Detect which cell encompasses the target text, then output its [x, y] center coordinate. 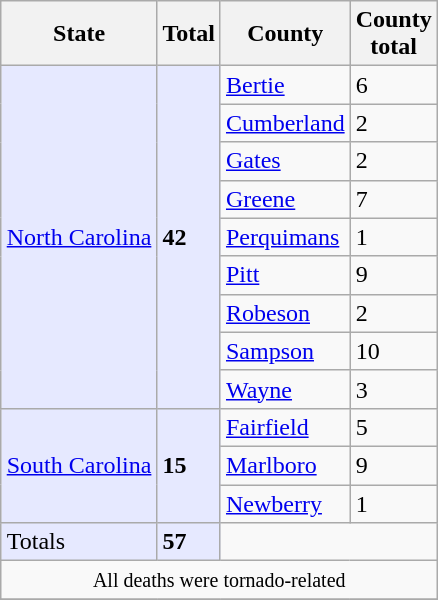
Bertie [285, 85]
County [285, 34]
Totals [79, 542]
15 [189, 465]
North Carolina [79, 238]
10 [394, 351]
6 [394, 85]
Total [189, 34]
South Carolina [79, 465]
Cumberland [285, 123]
State [79, 34]
Marlboro [285, 465]
7 [394, 199]
3 [394, 389]
Countytotal [394, 34]
Pitt [285, 275]
Gates [285, 161]
42 [189, 238]
Greene [285, 199]
5 [394, 427]
Sampson [285, 351]
Fairfield [285, 427]
57 [189, 542]
Newberry [285, 503]
Wayne [285, 389]
Robeson [285, 313]
Perquimans [285, 237]
All deaths were tornado-related [219, 580]
